Detect which cell encompasses the target text, then output its [x, y] center coordinate. 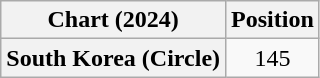
South Korea (Circle) [114, 58]
Chart (2024) [114, 20]
145 [273, 58]
Position [273, 20]
